For the text-containing cell, return its midpoint in [x, y] coordinate format. 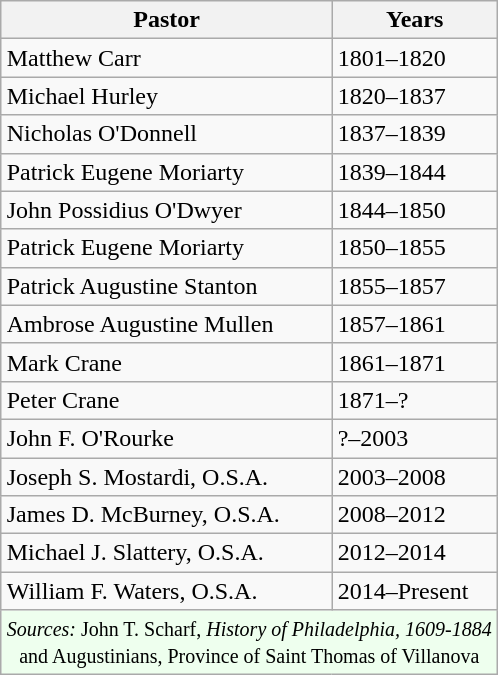
Joseph S. Mostardi, O.S.A. [166, 477]
?–2003 [414, 438]
Mark Crane [166, 362]
1839–1844 [414, 172]
1855–1857 [414, 286]
Matthew Carr [166, 58]
2008–2012 [414, 515]
2014–Present [414, 591]
1850–1855 [414, 248]
2012–2014 [414, 553]
Ambrose Augustine Mullen [166, 324]
Michael J. Slattery, O.S.A. [166, 553]
1861–1871 [414, 362]
1844–1850 [414, 210]
Years [414, 20]
Nicholas O'Donnell [166, 134]
John F. O'Rourke [166, 438]
Patrick Augustine Stanton [166, 286]
Pastor [166, 20]
1857–1861 [414, 324]
Sources: John T. Scharf, History of Philadelphia, 1609-1884and Augustinians, Province of Saint Thomas of Villanova [249, 642]
Michael Hurley [166, 96]
2003–2008 [414, 477]
1820–1837 [414, 96]
1801–1820 [414, 58]
1837–1839 [414, 134]
Peter Crane [166, 400]
James D. McBurney, O.S.A. [166, 515]
John Possidius O'Dwyer [166, 210]
William F. Waters, O.S.A. [166, 591]
1871–? [414, 400]
